Search for the cell housing the specified text and yield its [x, y] center coordinate. 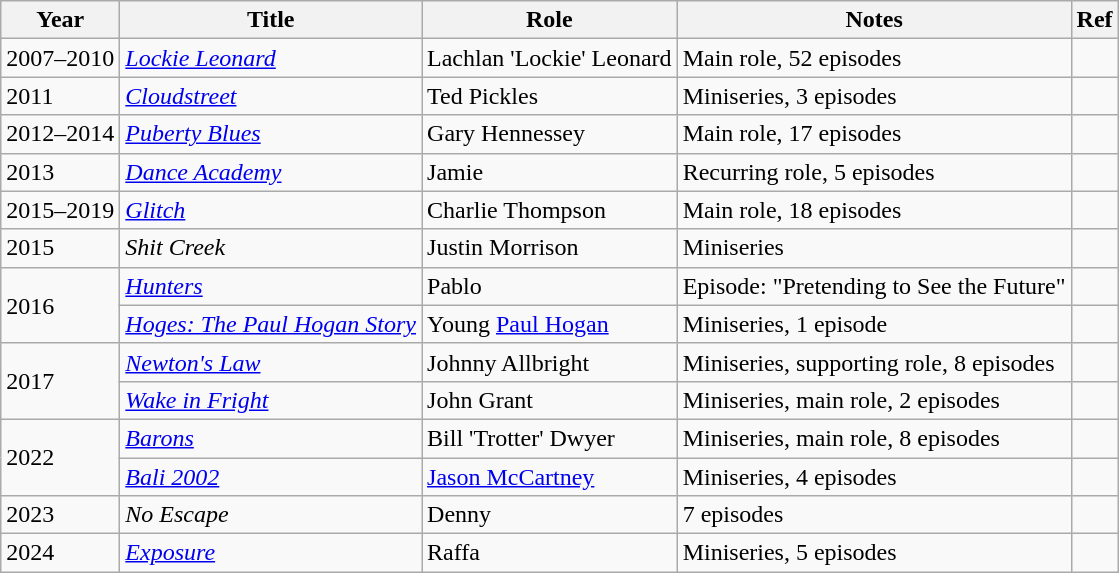
Shit Creek [271, 248]
Main role, 52 episodes [874, 58]
Year [60, 20]
Recurring role, 5 episodes [874, 172]
Lachlan 'Lockie' Leonard [550, 58]
2015–2019 [60, 210]
No Escape [271, 515]
Young Paul Hogan [550, 324]
2017 [60, 381]
2015 [60, 248]
Denny [550, 515]
Lockie Leonard [271, 58]
Barons [271, 438]
Episode: "Pretending to See the Future" [874, 286]
Jamie [550, 172]
Justin Morrison [550, 248]
Dance Academy [271, 172]
Raffa [550, 553]
2011 [60, 96]
2013 [60, 172]
Jason McCartney [550, 477]
Miniseries, 1 episode [874, 324]
Ref [1094, 20]
Role [550, 20]
Johnny Allbright [550, 362]
2022 [60, 457]
2024 [60, 553]
John Grant [550, 400]
Gary Hennessey [550, 134]
Pablo [550, 286]
2023 [60, 515]
Glitch [271, 210]
Hoges: The Paul Hogan Story [271, 324]
Main role, 18 episodes [874, 210]
Newton's Law [271, 362]
Bali 2002 [271, 477]
Charlie Thompson [550, 210]
Cloudstreet [271, 96]
Miniseries, 5 episodes [874, 553]
Hunters [271, 286]
2016 [60, 305]
Bill 'Trotter' Dwyer [550, 438]
Exposure [271, 553]
Wake in Fright [271, 400]
Miniseries, supporting role, 8 episodes [874, 362]
7 episodes [874, 515]
Miniseries [874, 248]
Ted Pickles [550, 96]
Miniseries, 4 episodes [874, 477]
Main role, 17 episodes [874, 134]
Miniseries, main role, 2 episodes [874, 400]
Notes [874, 20]
Miniseries, main role, 8 episodes [874, 438]
Puberty Blues [271, 134]
Miniseries, 3 episodes [874, 96]
2012–2014 [60, 134]
2007–2010 [60, 58]
Title [271, 20]
